Identify which cell holds the provided text, then report its (x, y) central coordinate. 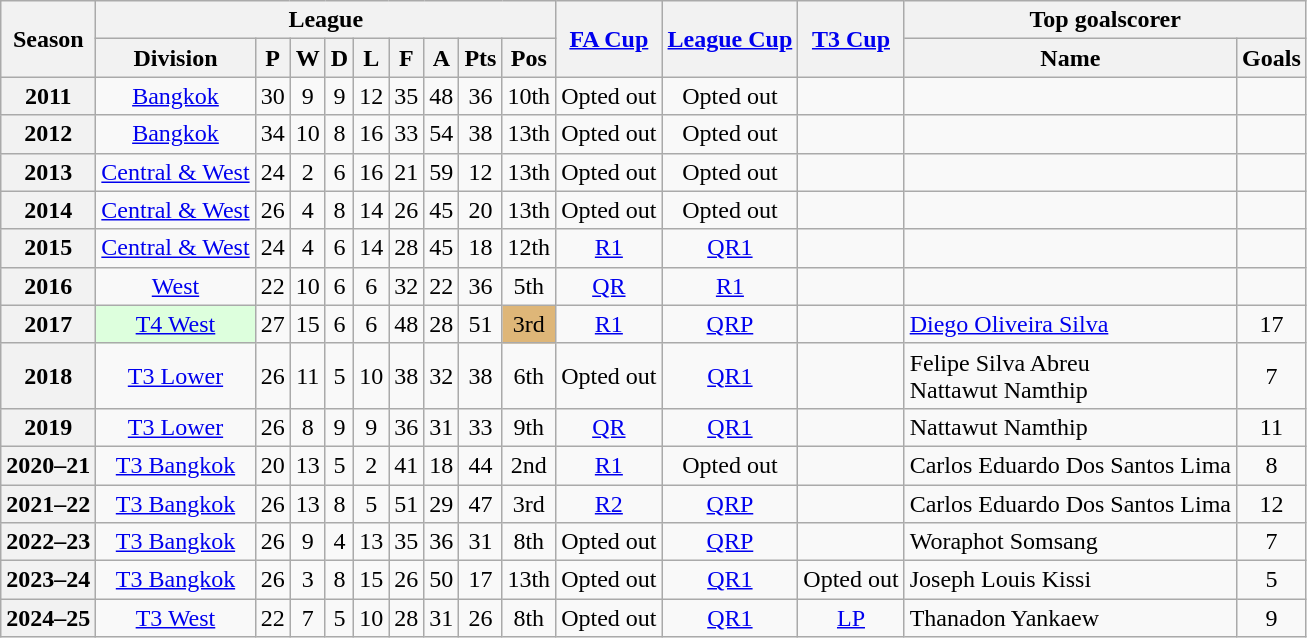
Name (1070, 58)
FA Cup (609, 39)
Nattawut Namthip (1070, 427)
47 (480, 503)
2017 (48, 324)
30 (272, 96)
West (176, 286)
T3 West (176, 618)
T3 Cup (851, 39)
2018 (48, 376)
2022–23 (48, 542)
Division (176, 58)
Season (48, 39)
2016 (48, 286)
Top goalscorer (1105, 20)
2nd (529, 465)
59 (442, 172)
R2 (609, 503)
2013 (48, 172)
League Cup (730, 39)
54 (442, 134)
Thanadon Yankaew (1070, 618)
12th (529, 248)
29 (442, 503)
50 (442, 580)
W (308, 58)
2020–21 (48, 465)
2012 (48, 134)
Joseph Louis Kissi (1070, 580)
Goals (1272, 58)
L (372, 58)
A (442, 58)
6th (529, 376)
34 (272, 134)
41 (406, 465)
44 (480, 465)
F (406, 58)
9th (529, 427)
2023–24 (48, 580)
Woraphot Somsang (1070, 542)
P (272, 58)
2021–22 (48, 503)
Pts (480, 58)
10th (529, 96)
3 (308, 580)
2019 (48, 427)
League (326, 20)
Diego Oliveira Silva (1070, 324)
27 (272, 324)
5th (529, 286)
D (339, 58)
T4 West (176, 324)
2014 (48, 210)
2011 (48, 96)
2024–25 (48, 618)
2015 (48, 248)
LP (851, 618)
Felipe Silva Abreu Nattawut Namthip (1070, 376)
21 (406, 172)
Pos (529, 58)
